Identify which cell holds the provided text, then report its (x, y) central coordinate. 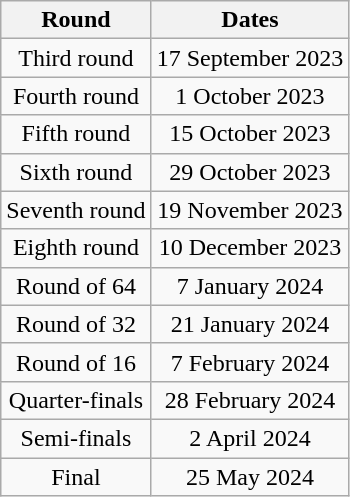
7 February 2024 (250, 362)
Eighth round (76, 248)
29 October 2023 (250, 172)
1 October 2023 (250, 96)
17 September 2023 (250, 58)
Sixth round (76, 172)
25 May 2024 (250, 477)
19 November 2023 (250, 210)
2 April 2024 (250, 438)
7 January 2024 (250, 286)
Round of 64 (76, 286)
10 December 2023 (250, 248)
Round of 32 (76, 324)
21 January 2024 (250, 324)
Round of 16 (76, 362)
Seventh round (76, 210)
Fifth round (76, 134)
15 October 2023 (250, 134)
Fourth round (76, 96)
Third round (76, 58)
Quarter-finals (76, 400)
Dates (250, 20)
Semi-finals (76, 438)
28 February 2024 (250, 400)
Round (76, 20)
Final (76, 477)
